Determine the [x, y] coordinate at the center of the cell enclosing the given text.  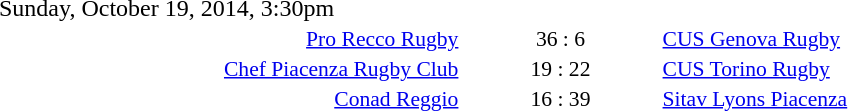
19 : 22 [560, 68]
36 : 6 [560, 38]
